Return (X, Y) of the center of cell containing provided text 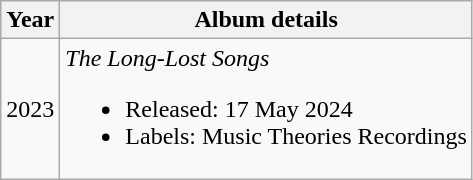
2023 (30, 109)
Year (30, 20)
Album details (266, 20)
The Long-Lost SongsReleased: 17 May 2024Labels: Music Theories Recordings (266, 109)
